Locate the cell with the specified text and output its (X, Y) center coordinate. 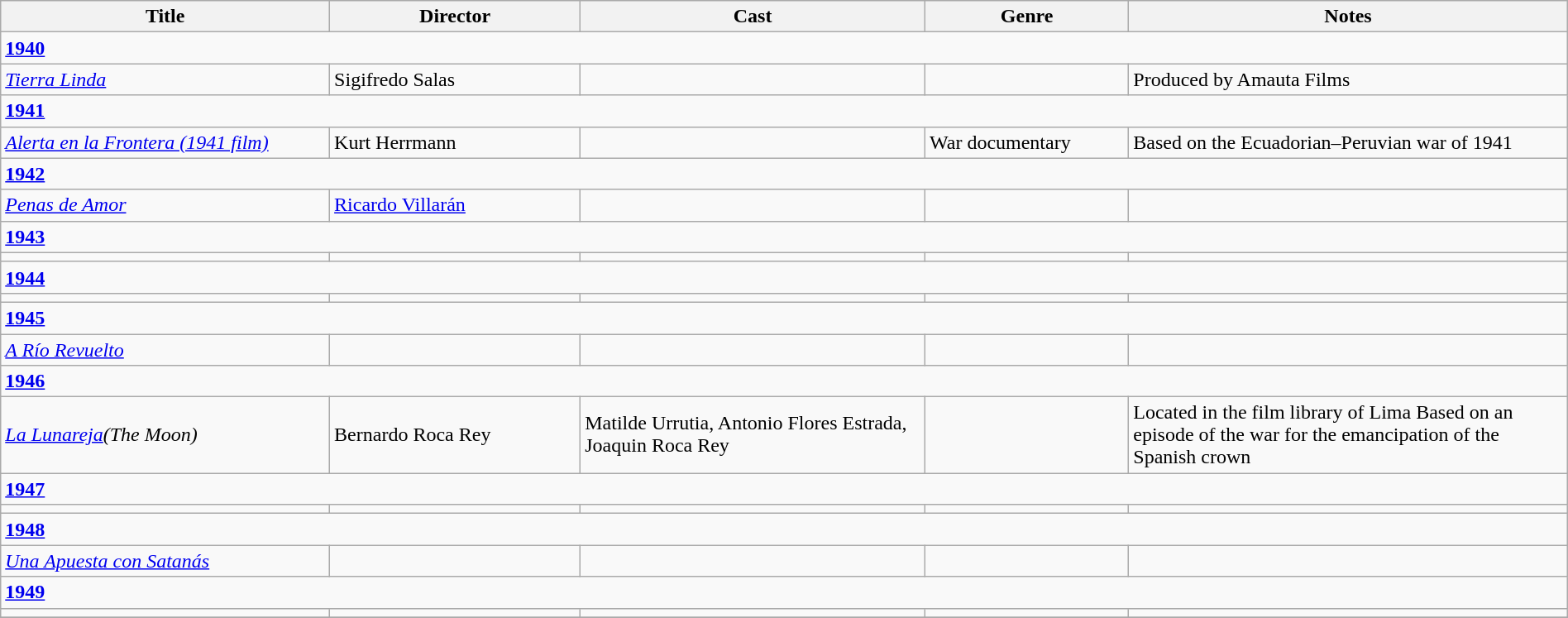
1947 (784, 489)
Based on the Ecuadorian–Peruvian war of 1941 (1348, 142)
1949 (784, 592)
1943 (784, 237)
Located in the film library of Lima Based on an episode of the war for the emancipation of the Spanish crown (1348, 435)
Una Apuesta con Satanás (165, 561)
Notes (1348, 17)
A Río Revuelto (165, 350)
Cast (753, 17)
1940 (784, 48)
Ricardo Villarán (455, 205)
1945 (784, 318)
Penas de Amor (165, 205)
Sigifredo Salas (455, 79)
Alerta en la Frontera (1941 film) (165, 142)
1944 (784, 277)
1946 (784, 381)
Tierra Linda (165, 79)
Genre (1026, 17)
1941 (784, 111)
Director (455, 17)
Title (165, 17)
1942 (784, 174)
War documentary (1026, 142)
Bernardo Roca Rey (455, 435)
Kurt Herrmann (455, 142)
La Lunareja(The Moon) (165, 435)
Produced by Amauta Films (1348, 79)
Matilde Urrutia, Antonio Flores Estrada, Joaquin Roca Rey (753, 435)
1948 (784, 529)
